Provide the [x, y] coordinate of the cell's center where the given text is located.  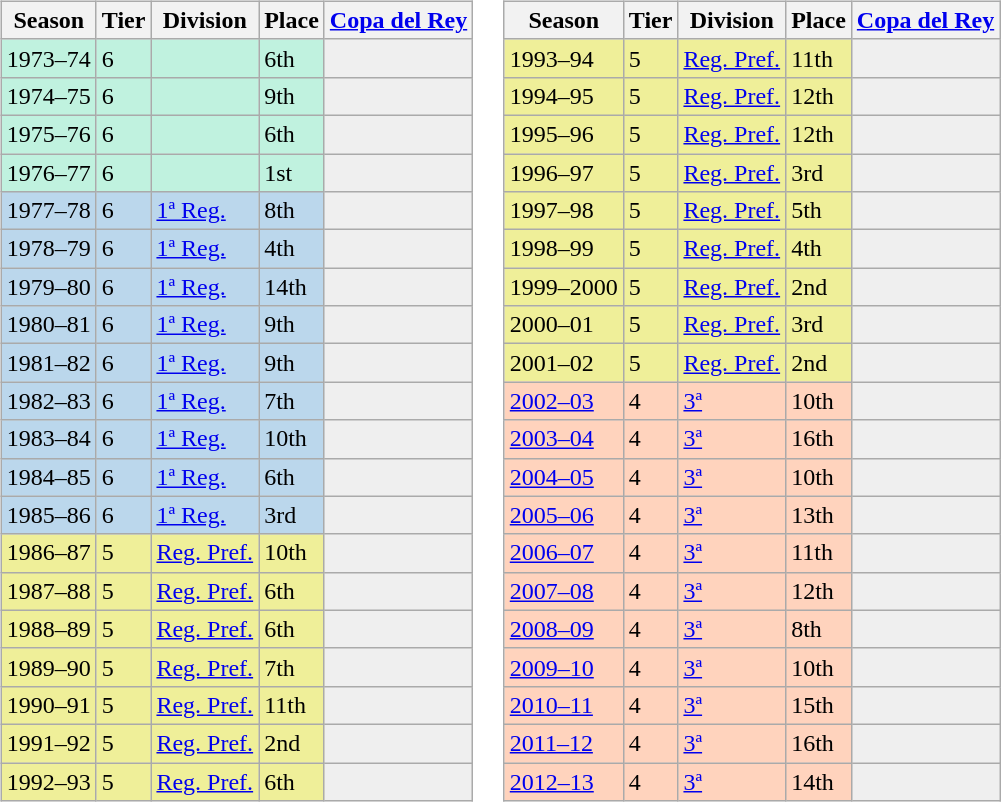
1973–74 [48, 58]
2001–02 [564, 363]
1991–92 [48, 743]
1990–91 [48, 705]
1986–87 [48, 553]
13th [819, 515]
1976–77 [48, 173]
1996–97 [564, 173]
1993–94 [564, 58]
1980–81 [48, 325]
1989–90 [48, 667]
2011–12 [564, 743]
15th [819, 705]
1978–79 [48, 249]
1977–78 [48, 211]
2012–13 [564, 781]
2006–07 [564, 553]
1975–76 [48, 134]
1988–89 [48, 629]
1999–2000 [564, 287]
1997–98 [564, 211]
1983–84 [48, 439]
5th [819, 211]
2009–10 [564, 667]
1994–95 [564, 96]
2007–08 [564, 591]
2005–06 [564, 515]
1979–80 [48, 287]
2003–04 [564, 439]
2002–03 [564, 401]
1981–82 [48, 363]
2004–05 [564, 477]
2010–11 [564, 705]
2008–09 [564, 629]
1st [292, 173]
1974–75 [48, 96]
1987–88 [48, 591]
1995–96 [564, 134]
1982–83 [48, 401]
1992–93 [48, 781]
1985–86 [48, 515]
1998–99 [564, 249]
2000–01 [564, 325]
1984–85 [48, 477]
